Locate the cell with the specified text and output its (x, y) center coordinate. 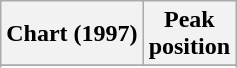
Peakposition (189, 34)
Chart (1997) (72, 34)
